Provide the (X, Y) coordinate of the cell's center where the given text is located.  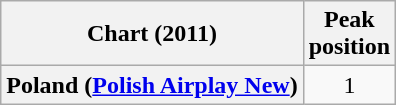
Peakposition (349, 34)
Chart (2011) (152, 34)
Poland (Polish Airplay New) (152, 85)
1 (349, 85)
